Pinpoint the cell where the given text exists, returning its (X, Y) midpoint coordinate. 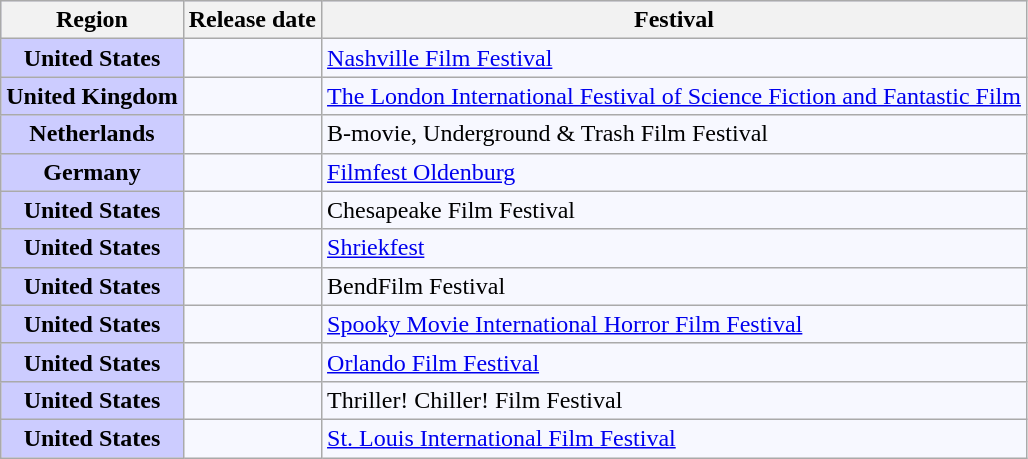
Release date (252, 20)
Chesapeake Film Festival (674, 210)
Thriller! Chiller! Film Festival (674, 400)
Shriekfest (674, 248)
Orlando Film Festival (674, 362)
BendFilm Festival (674, 286)
United Kingdom (92, 96)
Netherlands (92, 134)
Festival (674, 20)
Nashville Film Festival (674, 58)
Region (92, 20)
Filmfest Oldenburg (674, 172)
The London International Festival of Science Fiction and Fantastic Film (674, 96)
B-movie, Underground & Trash Film Festival (674, 134)
St. Louis International Film Festival (674, 438)
Germany (92, 172)
Spooky Movie International Horror Film Festival (674, 324)
